Search for the cell housing the specified text and yield its [x, y] center coordinate. 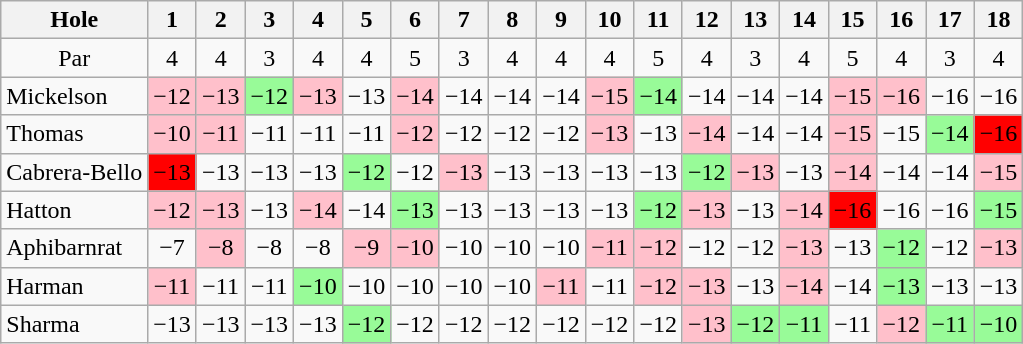
8 [512, 20]
9 [562, 20]
10 [610, 20]
1 [172, 20]
12 [706, 20]
Aphibarnrat [74, 248]
2 [220, 20]
Hole [74, 20]
15 [852, 20]
Par [74, 58]
18 [998, 20]
13 [756, 20]
Mickelson [74, 96]
Cabrera-Bello [74, 172]
Thomas [74, 134]
Hatton [74, 210]
Sharma [74, 324]
16 [902, 20]
14 [804, 20]
11 [658, 20]
−9 [366, 248]
6 [416, 20]
17 [950, 20]
−7 [172, 248]
Harman [74, 286]
7 [464, 20]
